Capture the cell that displays the provided text and extract its [x, y] central coordinate. 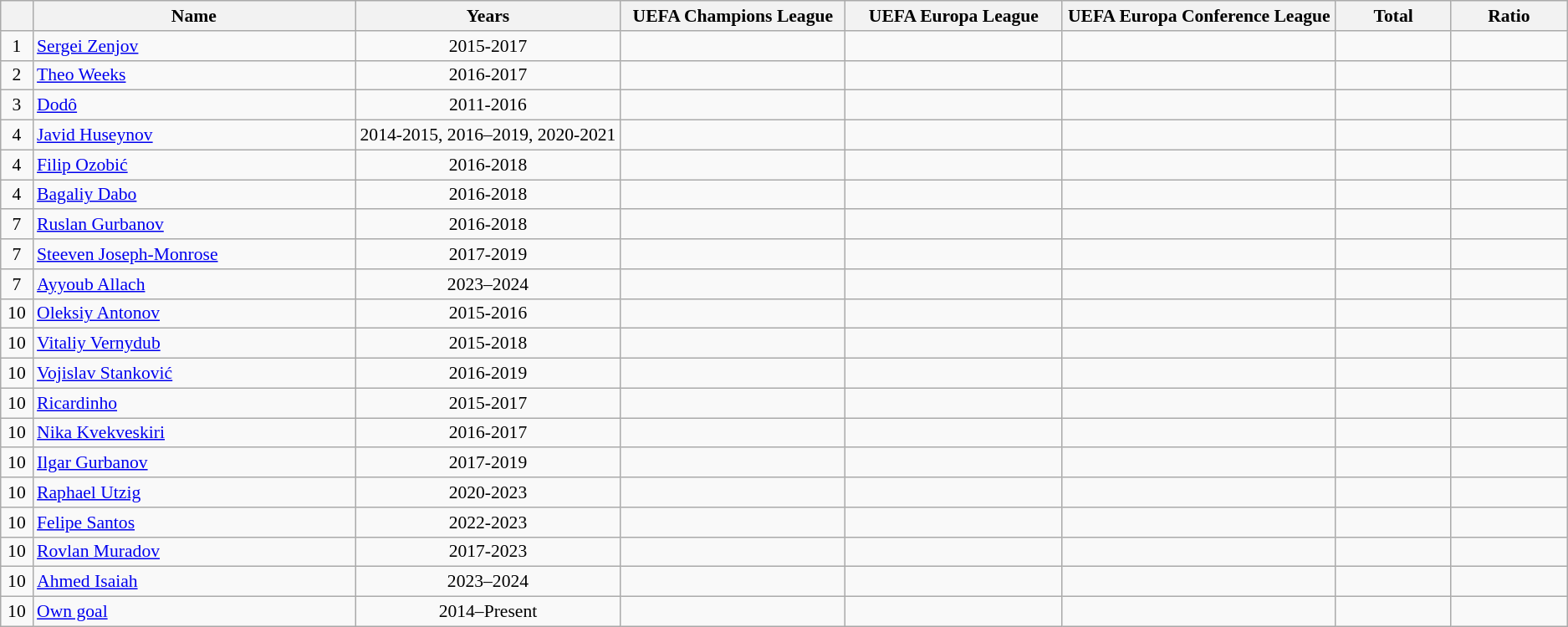
2022-2023 [488, 522]
2014-2015, 2016–2019, 2020-2021 [488, 135]
UEFA Champions League [733, 16]
Ilgar Gurbanov [194, 463]
Steeven Joseph-Monrose [194, 254]
UEFA Europa League [953, 16]
Dodô [194, 105]
3 [17, 105]
2014–Present [488, 612]
Rovlan Muradov [194, 552]
Ahmed Isaiah [194, 582]
UEFA Europa Conference League [1199, 16]
2015-2018 [488, 344]
Ricardinho [194, 403]
Raphael Utzig [194, 492]
2016-2019 [488, 374]
Ayyoub Allach [194, 284]
Bagaliy Dabo [194, 195]
Oleksiy Antonov [194, 313]
2017-2023 [488, 552]
Javid Huseynov [194, 135]
1 [17, 46]
Vojislav Stanković [194, 374]
2020-2023 [488, 492]
Theo Weeks [194, 75]
Total [1393, 16]
Ruslan Gurbanov [194, 225]
2011-2016 [488, 105]
2015-2016 [488, 313]
Nika Kvekveskiri [194, 433]
Vitaliy Vernydub [194, 344]
2 [17, 75]
Filip Ozobić [194, 165]
Felipe Santos [194, 522]
Sergei Zenjov [194, 46]
Ratio [1509, 16]
Years [488, 16]
Own goal [194, 612]
Name [194, 16]
